Scan for the cell matching the given text and deliver its [x, y] coordinate at center. 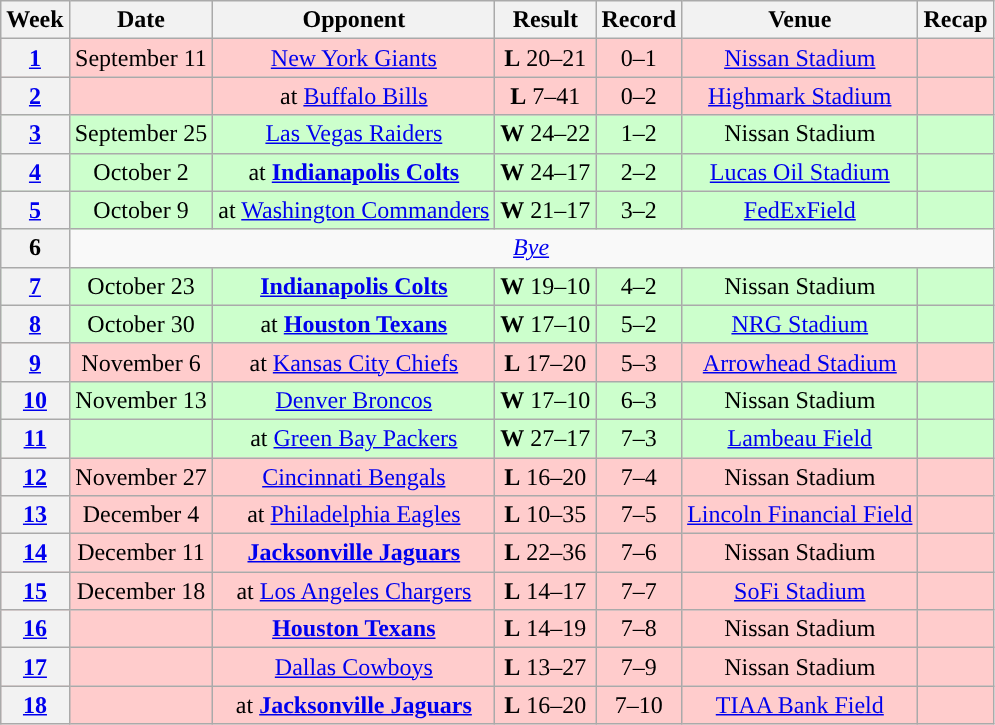
L 14–19 [546, 629]
Houston Texans [354, 629]
18 [35, 705]
3–2 [639, 210]
Date [141, 20]
Lincoln Financial Field [800, 515]
Bye [531, 248]
7–3 [639, 438]
W 19–10 [546, 286]
5–3 [639, 362]
L 20–21 [546, 58]
at Los Angeles Chargers [354, 591]
10 [35, 400]
W 21–17 [546, 210]
November 13 [141, 400]
at Kansas City Chiefs [354, 362]
4–2 [639, 286]
3 [35, 134]
6 [35, 248]
at Jacksonville Jaguars [354, 705]
2 [35, 96]
W 27–17 [546, 438]
Cincinnati Bengals [354, 477]
0–2 [639, 96]
Las Vegas Raiders [354, 134]
Lambeau Field [800, 438]
at Washington Commanders [354, 210]
September 11 [141, 58]
7–8 [639, 629]
W 24–22 [546, 134]
FedExField [800, 210]
December 18 [141, 591]
4 [35, 172]
L 7–41 [546, 96]
8 [35, 324]
at Buffalo Bills [354, 96]
7–6 [639, 553]
1 [35, 58]
L 22–36 [546, 553]
Record [639, 20]
Lucas Oil Stadium [800, 172]
Denver Broncos [354, 400]
NRG Stadium [800, 324]
SoFi Stadium [800, 591]
L 17–20 [546, 362]
L 10–35 [546, 515]
November 27 [141, 477]
Arrowhead Stadium [800, 362]
October 30 [141, 324]
at Green Bay Packers [354, 438]
October 2 [141, 172]
11 [35, 438]
7–7 [639, 591]
December 11 [141, 553]
13 [35, 515]
17 [35, 667]
6–3 [639, 400]
7–4 [639, 477]
1–2 [639, 134]
0–1 [639, 58]
L 13–27 [546, 667]
October 23 [141, 286]
Opponent [354, 20]
7–5 [639, 515]
October 9 [141, 210]
November 6 [141, 362]
2–2 [639, 172]
Jacksonville Jaguars [354, 553]
W 24–17 [546, 172]
7–9 [639, 667]
September 25 [141, 134]
Week [35, 20]
15 [35, 591]
December 4 [141, 515]
Dallas Cowboys [354, 667]
Venue [800, 20]
Recap [956, 20]
7 [35, 286]
7–10 [639, 705]
New York Giants [354, 58]
TIAA Bank Field [800, 705]
14 [35, 553]
5 [35, 210]
at Houston Texans [354, 324]
16 [35, 629]
5–2 [639, 324]
Result [546, 20]
at Indianapolis Colts [354, 172]
12 [35, 477]
Highmark Stadium [800, 96]
9 [35, 362]
at Philadelphia Eagles [354, 515]
L 14–17 [546, 591]
Indianapolis Colts [354, 286]
